Locate the cell with the specified text and output its (x, y) center coordinate. 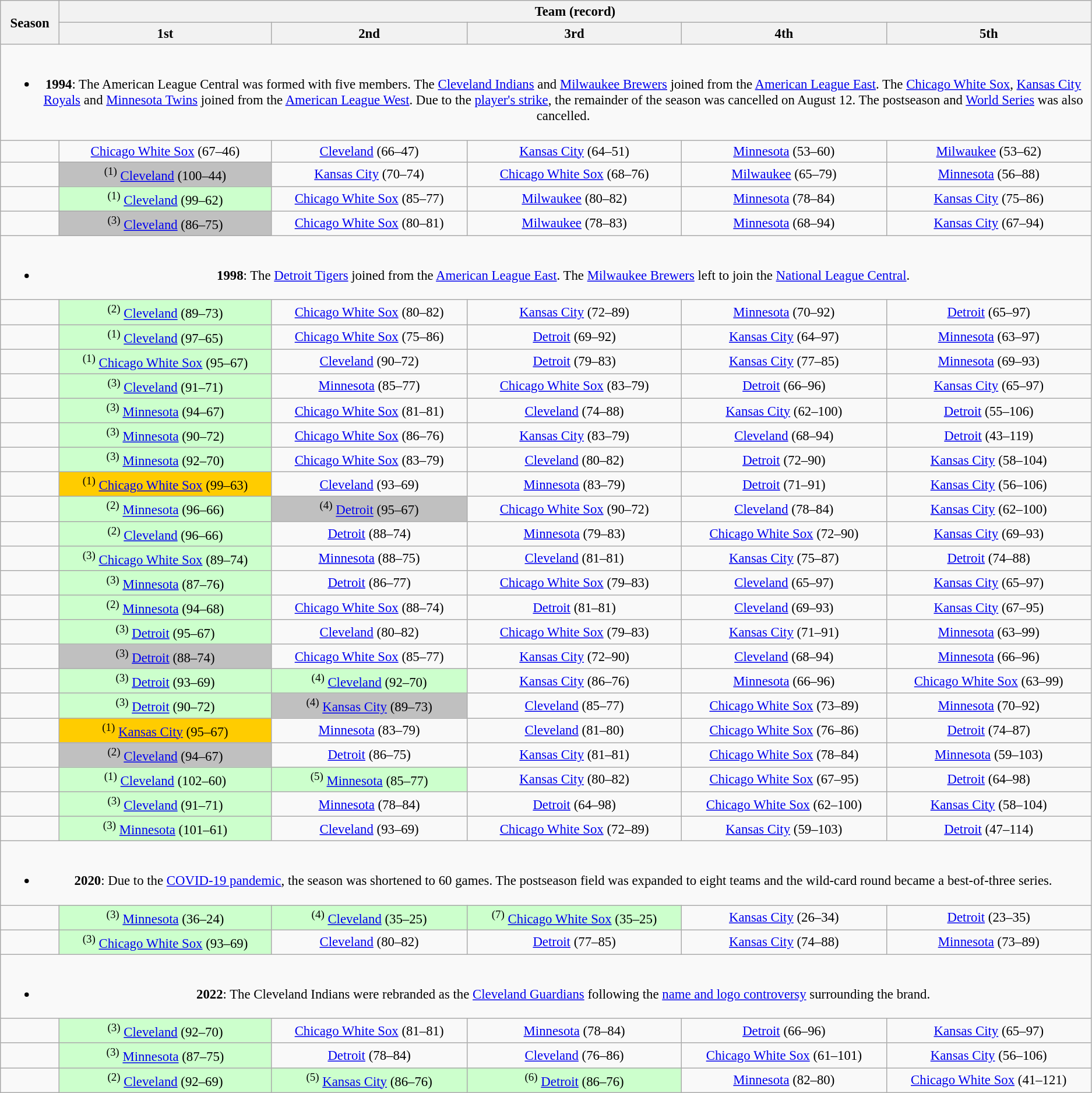
Kansas City (26–34) (784, 918)
Kansas City (70–74) (369, 174)
(3) Minnesota (92–70) (165, 460)
Cleveland (85–77) (575, 706)
Chicago White Sox (76–86) (784, 730)
Detroit (74–87) (988, 730)
Detroit (74–88) (988, 558)
Minnesota (56–88) (988, 174)
Team (record) (575, 12)
(4) Detroit (95–67) (369, 509)
Chicago White Sox (41–121) (988, 1080)
Kansas City (72–89) (575, 312)
(1) Cleveland (100–44) (165, 174)
4th (784, 34)
(3) Minnesota (101–61) (165, 829)
Kansas City (71–91) (784, 632)
Kansas City (75–87) (784, 558)
Minnesota (63–99) (988, 632)
Minnesota (53–60) (784, 151)
Minnesota (69–93) (988, 361)
(1) Chicago White Sox (95–67) (165, 361)
(4) Cleveland (35–25) (369, 918)
3rd (575, 34)
(3) Minnesota (87–76) (165, 583)
(3) Chicago White Sox (93–69) (165, 942)
Cleveland (90–72) (369, 361)
Minnesota (85–77) (369, 386)
Cleveland (76–86) (575, 1056)
(3) Minnesota (87–75) (165, 1056)
(4) Kansas City (89–73) (369, 706)
Chicago White Sox (90–72) (575, 509)
Cleveland (69–93) (784, 607)
Kansas City (80–82) (575, 779)
(2) Cleveland (96–66) (165, 533)
Kansas City (64–97) (784, 337)
Chicago White Sox (63–99) (988, 681)
Chicago White Sox (67–95) (784, 779)
Kansas City (83–79) (575, 435)
Kansas City (67–94) (988, 223)
(2) Cleveland (92–69) (165, 1080)
Chicago White Sox (67–46) (165, 151)
Detroit (81–81) (575, 607)
Cleveland (81–80) (575, 730)
(3) Minnesota (90–72) (165, 435)
Minnesota (82–80) (784, 1080)
Milwaukee (80–82) (575, 199)
(3) Minnesota (36–24) (165, 918)
(3) Chicago White Sox (89–74) (165, 558)
Milwaukee (53–62) (988, 151)
Detroit (88–74) (369, 533)
Cleveland (65–97) (784, 583)
(1) Chicago White Sox (99–63) (165, 484)
Kansas City (67–95) (988, 607)
Cleveland (66–47) (369, 151)
Milwaukee (78–83) (575, 223)
Season (30, 22)
Chicago White Sox (86–76) (369, 435)
(3) Cleveland (92–70) (165, 1031)
(3) Detroit (95–67) (165, 632)
Chicago White Sox (75–86) (369, 337)
Chicago White Sox (68–76) (575, 174)
Chicago White Sox (88–74) (369, 607)
(3) Cleveland (86–75) (165, 223)
Minnesota (79–83) (575, 533)
Chicago White Sox (80–82) (369, 312)
(5) Minnesota (85–77) (369, 779)
Kansas City (77–85) (784, 361)
5th (988, 34)
(3) Detroit (93–69) (165, 681)
Kansas City (59–103) (784, 829)
Minnesota (88–75) (369, 558)
Detroit (43–119) (988, 435)
Minnesota (73–89) (988, 942)
(4) Cleveland (92–70) (369, 681)
2nd (369, 34)
(1) Kansas City (95–67) (165, 730)
Chicago White Sox (72–89) (575, 829)
Detroit (47–114) (988, 829)
(6) Detroit (86–76) (575, 1080)
Detroit (79–83) (575, 361)
Minnesota (59–103) (988, 755)
(5) Kansas City (86–76) (369, 1080)
Chicago White Sox (72–90) (784, 533)
(2) Minnesota (96–66) (165, 509)
Detroit (65–97) (988, 312)
(1) Cleveland (97–65) (165, 337)
Detroit (23–35) (988, 918)
Chicago White Sox (78–84) (784, 755)
Detroit (69–92) (575, 337)
(3) Detroit (90–72) (165, 706)
Kansas City (69–93) (988, 533)
Kansas City (75–86) (988, 199)
Detroit (86–77) (369, 583)
Kansas City (72–90) (575, 656)
1st (165, 34)
(1) Cleveland (102–60) (165, 779)
Kansas City (74–88) (784, 942)
Detroit (77–85) (575, 942)
Cleveland (81–81) (575, 558)
Kansas City (81–81) (575, 755)
Minnesota (68–94) (784, 223)
(7) Chicago White Sox (35–25) (575, 918)
Detroit (55–106) (988, 410)
Minnesota (63–97) (988, 337)
Chicago White Sox (73–89) (784, 706)
(2) Cleveland (89–73) (165, 312)
1998: The Detroit Tigers joined from the American League East. The Milwaukee Brewers left to join the National League Central. (546, 268)
Kansas City (86–76) (575, 681)
Cleveland (78–84) (784, 509)
(1) Cleveland (99–62) (165, 199)
Milwaukee (65–79) (784, 174)
Detroit (86–75) (369, 755)
Kansas City (64–51) (575, 151)
Chicago White Sox (62–100) (784, 804)
(2) Cleveland (94–67) (165, 755)
Detroit (78–84) (369, 1056)
2022: The Cleveland Indians were rebranded as the Cleveland Guardians following the name and logo controversy surrounding the brand. (546, 986)
Cleveland (74–88) (575, 410)
(2) Minnesota (94–68) (165, 607)
Detroit (72–90) (784, 460)
Chicago White Sox (80–81) (369, 223)
Detroit (71–91) (784, 484)
Chicago White Sox (61–101) (784, 1056)
(3) Detroit (88–74) (165, 656)
(3) Minnesota (94–67) (165, 410)
